For the text-containing cell, return its midpoint in [x, y] coordinate format. 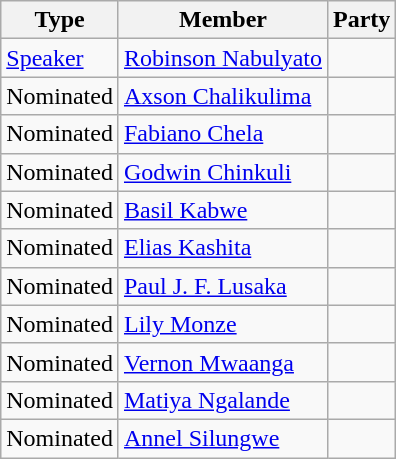
Member [222, 20]
Vernon Mwaanga [222, 362]
Party [362, 20]
Axson Chalikulima [222, 96]
Robinson Nabulyato [222, 58]
Paul J. F. Lusaka [222, 286]
Type [60, 20]
Elias Kashita [222, 248]
Speaker [60, 58]
Basil Kabwe [222, 210]
Annel Silungwe [222, 438]
Fabiano Chela [222, 134]
Lily Monze [222, 324]
Matiya Ngalande [222, 400]
Godwin Chinkuli [222, 172]
